Return the (X, Y) coordinate for the center point of the cell that contains the specified text.  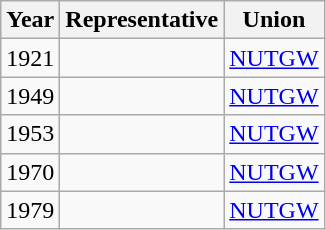
1921 (30, 58)
1953 (30, 134)
1979 (30, 210)
Representative (142, 20)
Union (274, 20)
Year (30, 20)
1970 (30, 172)
1949 (30, 96)
